Detect which cell encompasses the target text, then output its [X, Y] center coordinate. 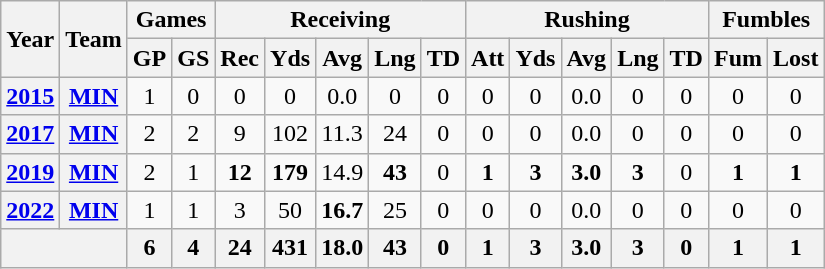
Year [30, 39]
Receiving [340, 20]
179 [290, 172]
GS [194, 58]
431 [290, 248]
Fumbles [766, 20]
Fum [738, 58]
11.3 [342, 134]
4 [194, 248]
14.9 [342, 172]
Att [488, 58]
Games [170, 20]
25 [395, 210]
Team [94, 39]
Rec [240, 58]
2019 [30, 172]
2022 [30, 210]
Lost [796, 58]
GP [149, 58]
18.0 [342, 248]
12 [240, 172]
6 [149, 248]
2017 [30, 134]
Rushing [588, 20]
2015 [30, 96]
102 [290, 134]
9 [240, 134]
16.7 [342, 210]
50 [290, 210]
